Search for the cell housing the specified text and yield its (x, y) center coordinate. 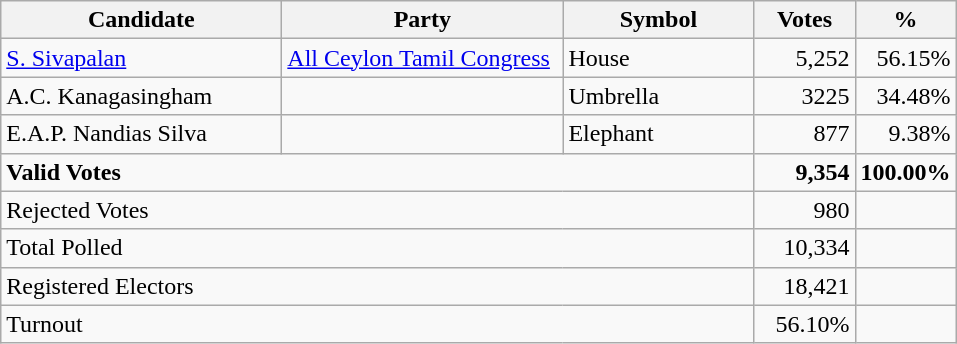
Registered Electors (378, 286)
Total Polled (378, 248)
10,334 (804, 248)
34.48% (906, 96)
Votes (804, 20)
100.00% (906, 172)
980 (804, 210)
5,252 (804, 58)
% (906, 20)
Elephant (658, 134)
56.10% (804, 324)
E.A.P. Nandias Silva (142, 134)
Turnout (378, 324)
Symbol (658, 20)
Party (422, 20)
9,354 (804, 172)
877 (804, 134)
Valid Votes (378, 172)
House (658, 58)
3225 (804, 96)
Umbrella (658, 96)
Candidate (142, 20)
18,421 (804, 286)
A.C. Kanagasingham (142, 96)
All Ceylon Tamil Congress (422, 58)
56.15% (906, 58)
Rejected Votes (378, 210)
S. Sivapalan (142, 58)
9.38% (906, 134)
